Identify which cell holds the provided text, then report its [x, y] central coordinate. 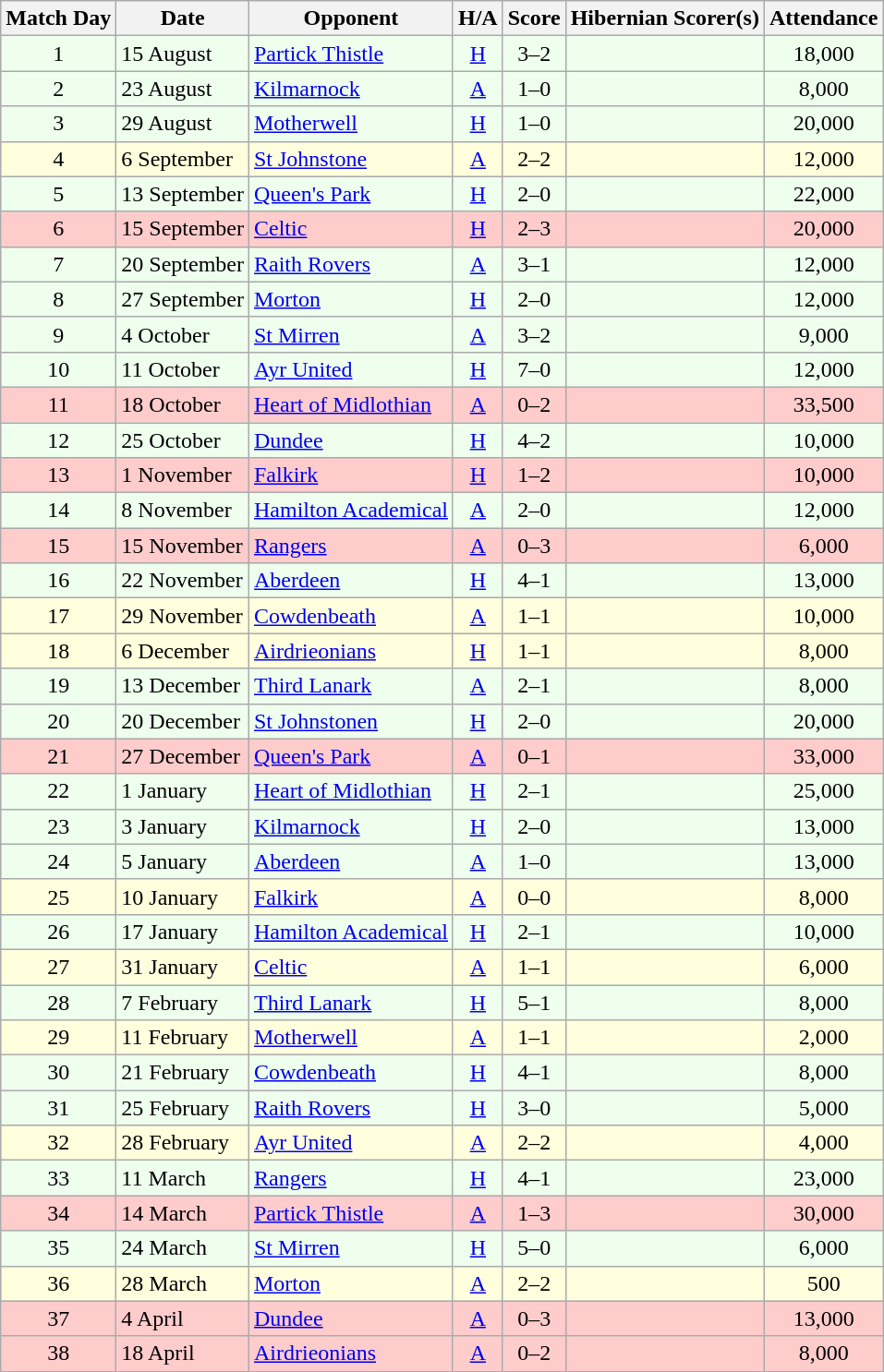
5 [59, 194]
6 September [183, 159]
Match Day [59, 18]
22,000 [823, 194]
37 [59, 1318]
15 November [183, 546]
6 December [183, 651]
15 August [183, 54]
15 September [183, 229]
20 [59, 721]
33 [59, 1178]
St Johnstonen [351, 721]
28 [59, 1002]
31 [59, 1108]
25 October [183, 440]
23,000 [823, 1178]
20 September [183, 264]
0–1 [534, 756]
15 [59, 546]
19 [59, 686]
28 February [183, 1143]
11 [59, 404]
1–2 [534, 475]
17 January [183, 932]
38 [59, 1354]
1 [59, 54]
25 February [183, 1108]
33,500 [823, 404]
13 [59, 475]
8 [59, 299]
9 [59, 334]
34 [59, 1213]
3–1 [534, 264]
11 March [183, 1178]
500 [823, 1283]
27 December [183, 756]
Attendance [823, 18]
5–1 [534, 1002]
14 March [183, 1213]
1–3 [534, 1213]
21 [59, 756]
33,000 [823, 756]
14 [59, 511]
11 February [183, 1038]
3 January [183, 826]
3–0 [534, 1108]
5 January [183, 861]
4 [59, 159]
32 [59, 1143]
4 April [183, 1318]
18 April [183, 1354]
10 [59, 369]
St Johnstone [351, 159]
28 March [183, 1283]
2–3 [534, 229]
13 September [183, 194]
30 [59, 1073]
4,000 [823, 1143]
Opponent [351, 18]
1 January [183, 791]
4 October [183, 334]
26 [59, 932]
21 February [183, 1073]
23 [59, 826]
12 [59, 440]
27 September [183, 299]
10 January [183, 897]
25 [59, 897]
22 November [183, 581]
2,000 [823, 1038]
25,000 [823, 791]
5,000 [823, 1108]
20 December [183, 721]
29 August [183, 124]
8 November [183, 511]
Hibernian Scorer(s) [665, 18]
23 August [183, 89]
36 [59, 1283]
24 March [183, 1248]
35 [59, 1248]
18,000 [823, 54]
7–0 [534, 369]
3 [59, 124]
16 [59, 581]
Score [534, 18]
29 November [183, 616]
27 [59, 967]
31 January [183, 967]
17 [59, 616]
18 [59, 651]
29 [59, 1038]
0–0 [534, 897]
Date [183, 18]
4–2 [534, 440]
18 October [183, 404]
30,000 [823, 1213]
2 [59, 89]
7 February [183, 1002]
9,000 [823, 334]
24 [59, 861]
7 [59, 264]
22 [59, 791]
13 December [183, 686]
6 [59, 229]
11 October [183, 369]
H/A [478, 18]
5–0 [534, 1248]
1 November [183, 475]
